Provide the (X, Y) coordinate of the cell's center where the given text is located.  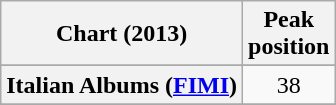
38 (289, 85)
Italian Albums (FIMI) (122, 85)
Peakposition (289, 34)
Chart (2013) (122, 34)
